Scan for the cell matching the given text and deliver its (X, Y) coordinate at center. 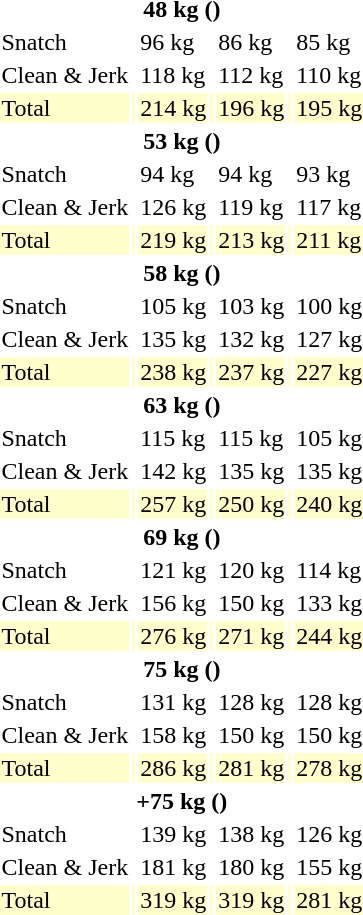
156 kg (174, 603)
180 kg (252, 867)
86 kg (252, 42)
105 kg (174, 306)
132 kg (252, 339)
118 kg (174, 75)
286 kg (174, 768)
276 kg (174, 636)
213 kg (252, 240)
257 kg (174, 504)
131 kg (174, 702)
128 kg (252, 702)
196 kg (252, 108)
237 kg (252, 372)
139 kg (174, 834)
271 kg (252, 636)
158 kg (174, 735)
119 kg (252, 207)
103 kg (252, 306)
250 kg (252, 504)
120 kg (252, 570)
142 kg (174, 471)
121 kg (174, 570)
281 kg (252, 768)
126 kg (174, 207)
181 kg (174, 867)
138 kg (252, 834)
112 kg (252, 75)
96 kg (174, 42)
214 kg (174, 108)
238 kg (174, 372)
219 kg (174, 240)
